Find where the given text appears and provide that cell's center as [X, Y] coordinate. 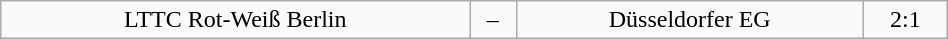
Düsseldorfer EG [690, 20]
– [493, 20]
LTTC Rot-Weiß Berlin [236, 20]
2:1 [905, 20]
